Extract the [X, Y] coordinate from the center of the cell holding the provided text.  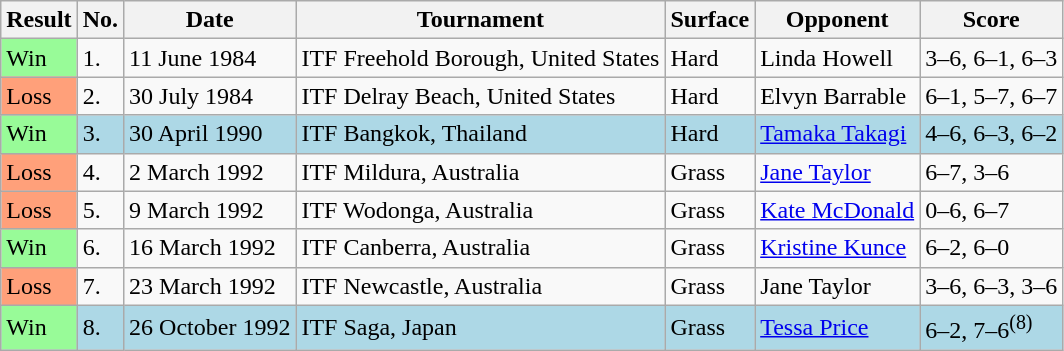
Tournament [480, 20]
ITF Bangkok, Thailand [480, 134]
8. [100, 328]
2. [100, 96]
6–2, 6–0 [992, 248]
Tessa Price [838, 328]
3. [100, 134]
ITF Wodonga, Australia [480, 210]
3–6, 6–1, 6–3 [992, 58]
Date [210, 20]
9 March 1992 [210, 210]
Kate McDonald [838, 210]
No. [100, 20]
Linda Howell [838, 58]
4. [100, 172]
ITF Saga, Japan [480, 328]
Surface [710, 20]
3–6, 6–3, 3–6 [992, 286]
30 April 1990 [210, 134]
16 March 1992 [210, 248]
23 March 1992 [210, 286]
Elvyn Barrable [838, 96]
Result [39, 20]
ITF Newcastle, Australia [480, 286]
5. [100, 210]
Opponent [838, 20]
ITF Mildura, Australia [480, 172]
4–6, 6–3, 6–2 [992, 134]
1. [100, 58]
11 June 1984 [210, 58]
6–7, 3–6 [992, 172]
0–6, 6–7 [992, 210]
Score [992, 20]
ITF Freehold Borough, United States [480, 58]
26 October 1992 [210, 328]
Kristine Kunce [838, 248]
ITF Delray Beach, United States [480, 96]
ITF Canberra, Australia [480, 248]
6–2, 7–6(8) [992, 328]
7. [100, 286]
Tamaka Takagi [838, 134]
6–1, 5–7, 6–7 [992, 96]
2 March 1992 [210, 172]
30 July 1984 [210, 96]
6. [100, 248]
